Return the [x, y] coordinate for the center point of the cell that contains the specified text.  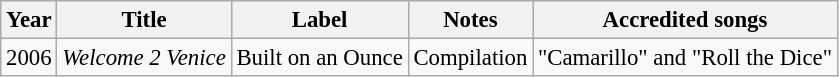
Title [144, 20]
Compilation [470, 58]
Year [29, 20]
Accredited songs [686, 20]
Label [320, 20]
2006 [29, 58]
Notes [470, 20]
"Camarillo" and "Roll the Dice" [686, 58]
Built on an Ounce [320, 58]
Welcome 2 Venice [144, 58]
